Determine the [x, y] coordinate at the center of the cell enclosing the given text.  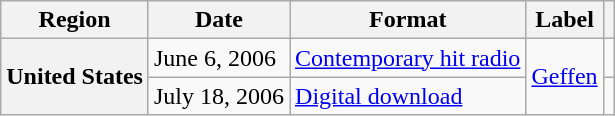
July 18, 2006 [218, 96]
Geffen [564, 77]
June 6, 2006 [218, 58]
Contemporary hit radio [408, 58]
Label [564, 20]
United States [75, 77]
Region [75, 20]
Digital download [408, 96]
Date [218, 20]
Format [408, 20]
